Pinpoint the cell where the given text exists, returning its [X, Y] midpoint coordinate. 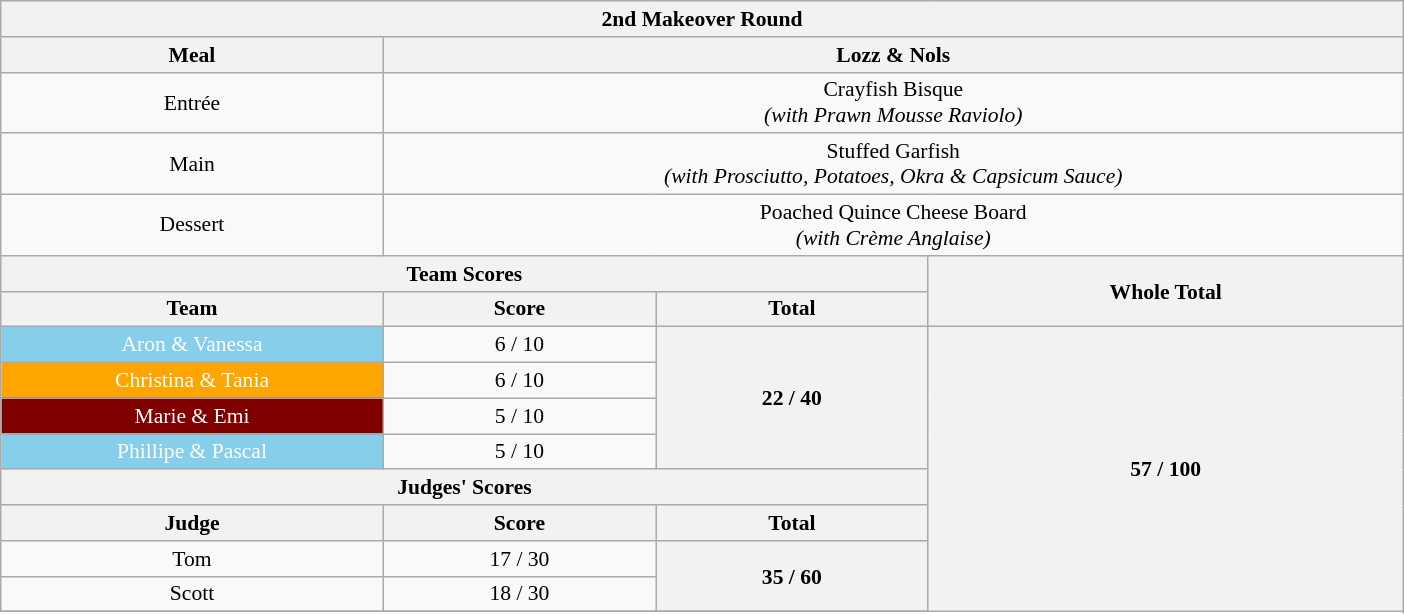
Main [192, 164]
Crayfish Bisque(with Prawn Mousse Raviolo) [893, 102]
Team Scores [464, 274]
Poached Quince Cheese Board(with Crème Anglaise) [893, 226]
Lozz & Nols [893, 55]
Judges' Scores [464, 488]
Aron & Vanessa [192, 345]
Marie & Emi [192, 416]
35 / 60 [792, 576]
Judge [192, 523]
18 / 30 [519, 594]
Tom [192, 559]
Entrée [192, 102]
22 / 40 [792, 398]
57 / 100 [1166, 470]
Stuffed Garfish(with Prosciutto, Potatoes, Okra & Capsicum Sauce) [893, 164]
Scott [192, 594]
Phillipe & Pascal [192, 452]
17 / 30 [519, 559]
Dessert [192, 226]
Meal [192, 55]
Christina & Tania [192, 381]
2nd Makeover Round [702, 19]
Team [192, 309]
Whole Total [1166, 292]
